Detect which cell encompasses the target text, then output its [X, Y] center coordinate. 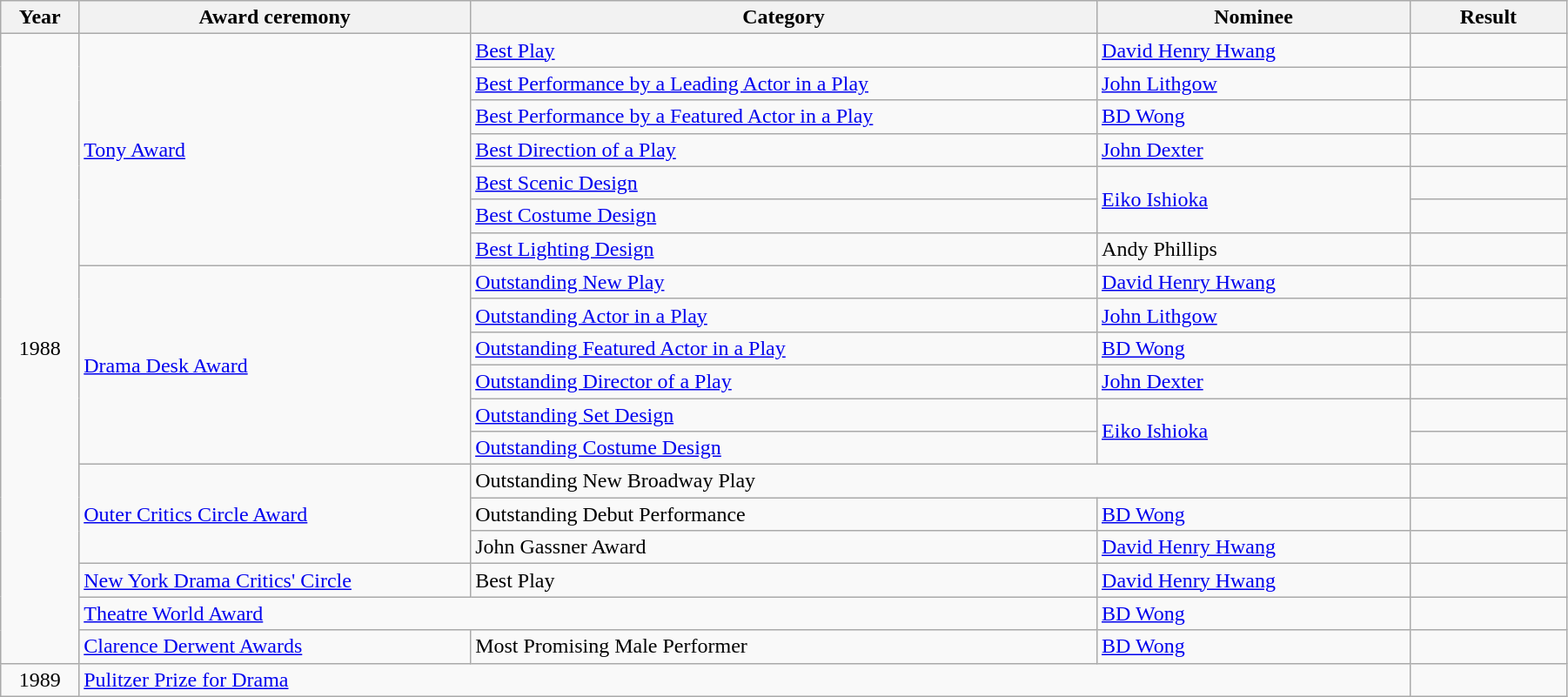
Best Direction of a Play [784, 150]
Clarence Derwent Awards [275, 647]
New York Drama Critics' Circle [275, 580]
Best Performance by a Featured Actor in a Play [784, 117]
Nominee [1254, 17]
Result [1488, 17]
Category [784, 17]
1988 [40, 348]
Theatre World Award [588, 613]
Tony Award [275, 150]
Andy Phillips [1254, 249]
Award ceremony [275, 17]
Outstanding Debut Performance [784, 514]
1989 [40, 680]
Most Promising Male Performer [784, 647]
Pulitzer Prize for Drama [745, 680]
Best Performance by a Leading Actor in a Play [784, 84]
Drama Desk Award [275, 365]
Outstanding Director of a Play [784, 381]
Outstanding Actor in a Play [784, 315]
Best Costume Design [784, 216]
Year [40, 17]
Outstanding Set Design [784, 415]
Outstanding Costume Design [784, 448]
Outstanding New Play [784, 282]
Best Scenic Design [784, 183]
Outstanding New Broadway Play [941, 481]
Outer Critics Circle Award [275, 514]
John Gassner Award [784, 547]
Outstanding Featured Actor in a Play [784, 348]
Best Lighting Design [784, 249]
